Return the [X, Y] coordinate for the center point of the cell that contains the specified text.  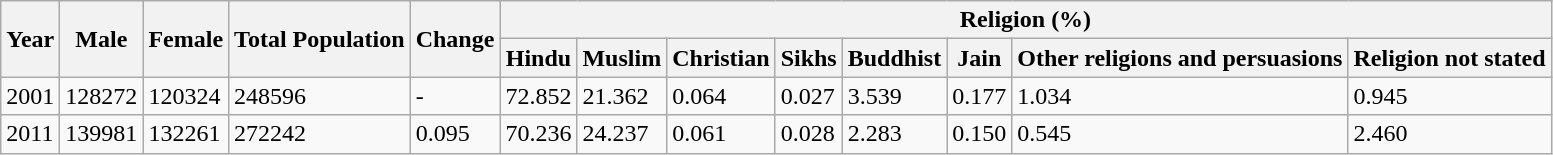
0.095 [455, 134]
Religion (%) [1026, 20]
Male [102, 39]
70.236 [538, 134]
0.150 [980, 134]
0.028 [808, 134]
2.460 [1450, 134]
Religion not stated [1450, 58]
0.945 [1450, 96]
0.545 [1180, 134]
Change [455, 39]
2001 [30, 96]
0.027 [808, 96]
- [455, 96]
139981 [102, 134]
2.283 [894, 134]
1.034 [1180, 96]
128272 [102, 96]
132261 [186, 134]
2011 [30, 134]
21.362 [622, 96]
272242 [320, 134]
0.177 [980, 96]
248596 [320, 96]
Christian [721, 58]
Total Population [320, 39]
0.064 [721, 96]
Year [30, 39]
Other religions and persuasions [1180, 58]
3.539 [894, 96]
120324 [186, 96]
Jain [980, 58]
24.237 [622, 134]
Female [186, 39]
Buddhist [894, 58]
Sikhs [808, 58]
0.061 [721, 134]
Hindu [538, 58]
72.852 [538, 96]
Muslim [622, 58]
